Return the (X, Y) coordinate for the center point of the cell that contains the specified text.  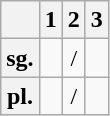
pl. (20, 96)
2 (74, 20)
sg. (20, 58)
1 (50, 20)
3 (96, 20)
